Output the (x, y) coordinate of the center of the cell containing the given text.  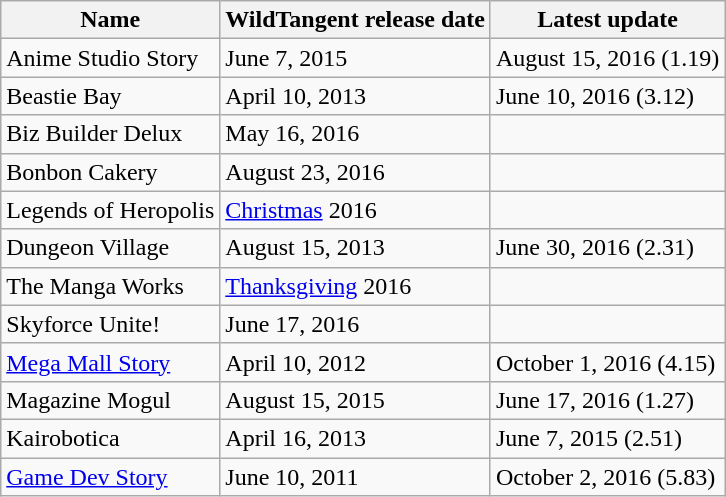
The Manga Works (110, 286)
Dungeon Village (110, 248)
June 7, 2015 (2.51) (607, 438)
August 15, 2016 (1.19) (607, 58)
Latest update (607, 20)
April 10, 2012 (356, 362)
Mega Mall Story (110, 362)
Christmas 2016 (356, 210)
Thanksgiving 2016 (356, 286)
Skyforce Unite! (110, 324)
August 23, 2016 (356, 172)
June 10, 2016 (3.12) (607, 96)
June 17, 2016 (356, 324)
October 1, 2016 (4.15) (607, 362)
August 15, 2013 (356, 248)
June 10, 2011 (356, 477)
Magazine Mogul (110, 400)
Anime Studio Story (110, 58)
Legends of Heropolis (110, 210)
Game Dev Story (110, 477)
Name (110, 20)
October 2, 2016 (5.83) (607, 477)
June 30, 2016 (2.31) (607, 248)
April 10, 2013 (356, 96)
May 16, 2016 (356, 134)
Beastie Bay (110, 96)
WildTangent release date (356, 20)
Bonbon Cakery (110, 172)
April 16, 2013 (356, 438)
Kairobotica (110, 438)
August 15, 2015 (356, 400)
June 7, 2015 (356, 58)
Biz Builder Delux (110, 134)
June 17, 2016 (1.27) (607, 400)
